From the cell containing the given text, extract its center point as (X, Y) coordinate. 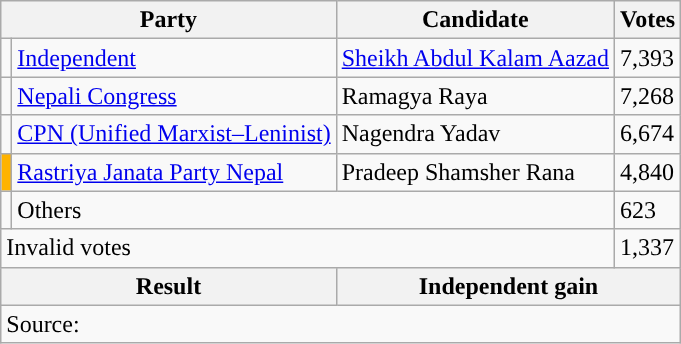
CPN (Unified Marxist–Leninist) (174, 134)
Pradeep Shamsher Rana (475, 172)
Nepali Congress (174, 96)
Others (314, 210)
Source: (341, 324)
Ramagya Raya (475, 96)
Independent (174, 58)
Party (168, 20)
7,268 (648, 96)
Candidate (475, 20)
Result (168, 286)
7,393 (648, 58)
Votes (648, 20)
4,840 (648, 172)
Nagendra Yadav (475, 134)
6,674 (648, 134)
623 (648, 210)
1,337 (648, 248)
Sheikh Abdul Kalam Aazad (475, 58)
Invalid votes (308, 248)
Independent gain (508, 286)
Rastriya Janata Party Nepal (174, 172)
